Identify which cell holds the provided text, then report its (x, y) central coordinate. 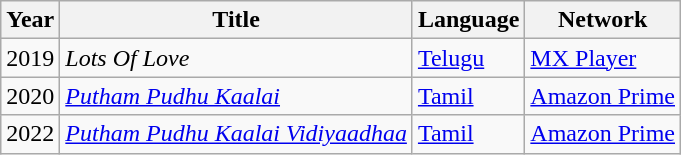
Year (30, 20)
2022 (30, 134)
Putham Pudhu Kaalai Vidiyaadhaa (236, 134)
Language (468, 20)
MX Player (603, 58)
2020 (30, 96)
Title (236, 20)
Network (603, 20)
2019 (30, 58)
Telugu (468, 58)
Lots Of Love (236, 58)
Putham Pudhu Kaalai (236, 96)
